Output the (x, y) coordinate of the center of the cell containing the given text.  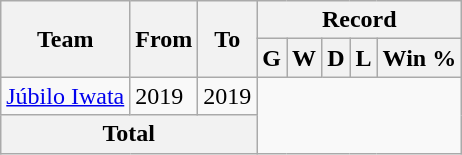
Team (66, 39)
D (336, 58)
L (364, 58)
Win % (420, 58)
Total (129, 134)
G (272, 58)
W (304, 58)
Record (360, 20)
Júbilo Iwata (66, 96)
From (164, 39)
To (228, 39)
